Determine the (x, y) coordinate at the center of the cell enclosing the given text.  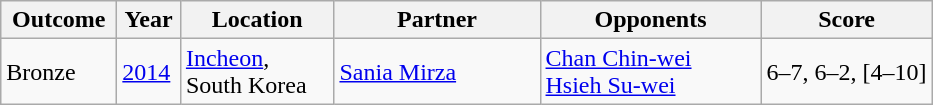
Partner (437, 20)
Opponents (650, 20)
Outcome (59, 20)
Sania Mirza (437, 72)
Location (257, 20)
6–7, 6–2, [4–10] (846, 72)
Chan Chin-wei Hsieh Su-wei (650, 72)
Score (846, 20)
Year (149, 20)
Incheon, South Korea (257, 72)
2014 (149, 72)
Bronze (59, 72)
